Identify which cell holds the provided text, then report its [x, y] central coordinate. 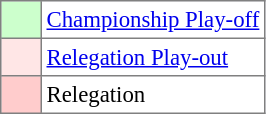
Relegation Play-out [152, 57]
Relegation [152, 95]
Championship Play-off [152, 20]
